Find where the given text appears and provide that cell's center as (X, Y) coordinate. 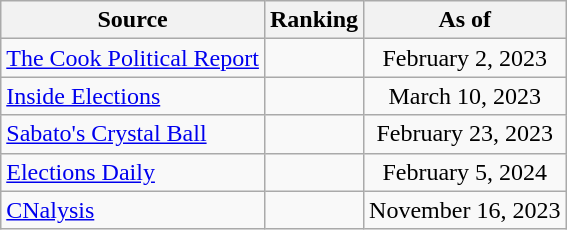
As of (465, 20)
Elections Daily (133, 172)
Sabato's Crystal Ball (133, 134)
February 5, 2024 (465, 172)
February 2, 2023 (465, 58)
February 23, 2023 (465, 134)
Inside Elections (133, 96)
March 10, 2023 (465, 96)
November 16, 2023 (465, 210)
Source (133, 20)
CNalysis (133, 210)
Ranking (314, 20)
The Cook Political Report (133, 58)
